Find where the given text appears and provide that cell's center as (X, Y) coordinate. 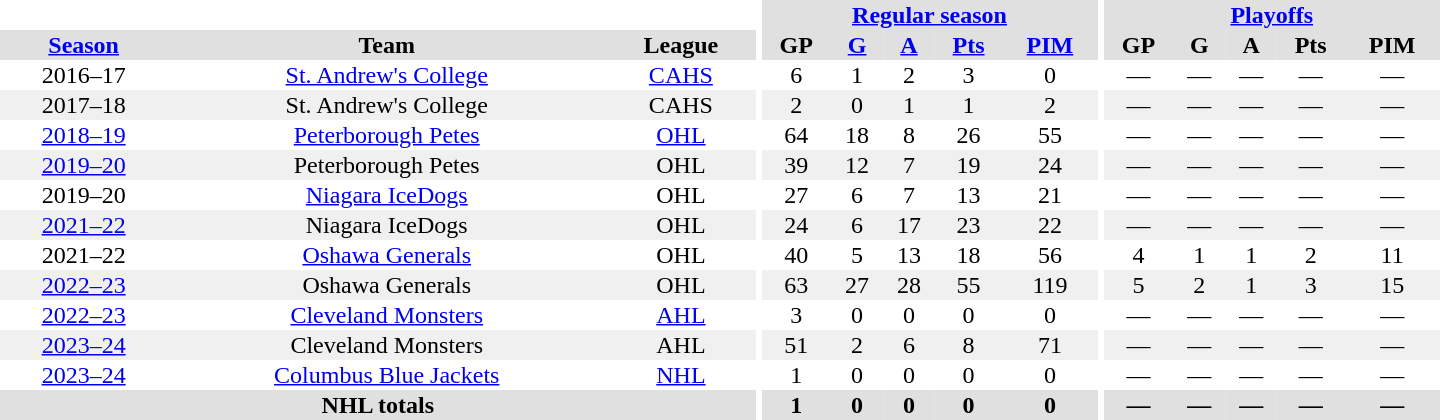
Season (84, 45)
40 (796, 255)
2017–18 (84, 105)
15 (1392, 285)
64 (796, 135)
2018–19 (84, 135)
12 (857, 165)
11 (1392, 255)
63 (796, 285)
51 (796, 345)
23 (968, 225)
39 (796, 165)
28 (909, 285)
NHL totals (378, 405)
NHL (680, 375)
26 (968, 135)
22 (1050, 225)
4 (1138, 255)
Regular season (929, 15)
119 (1050, 285)
19 (968, 165)
21 (1050, 195)
Playoffs (1272, 15)
56 (1050, 255)
17 (909, 225)
Team (386, 45)
2016–17 (84, 75)
Columbus Blue Jackets (386, 375)
71 (1050, 345)
League (680, 45)
